Identify which cell holds the provided text, then report its [X, Y] central coordinate. 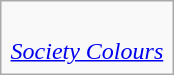
Society Colours [87, 38]
